Scan for the cell matching the given text and deliver its [x, y] coordinate at center. 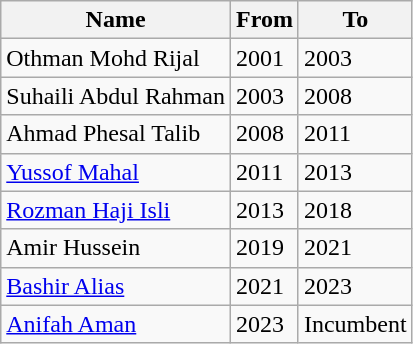
Bashir Alias [116, 286]
2019 [264, 248]
2018 [355, 210]
To [355, 20]
Othman Mohd Rijal [116, 58]
Rozman Haji Isli [116, 210]
Yussof Mahal [116, 172]
2001 [264, 58]
Suhaili Abdul Rahman [116, 96]
Amir Hussein [116, 248]
Anifah Aman [116, 324]
From [264, 20]
Incumbent [355, 324]
Ahmad Phesal Talib [116, 134]
Name [116, 20]
